Scan for the cell matching the given text and deliver its (x, y) coordinate at center. 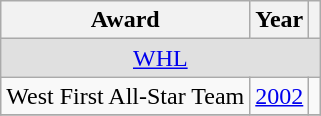
West First All-Star Team (126, 96)
Award (126, 20)
Year (280, 20)
WHL (160, 58)
2002 (280, 96)
